Pinpoint the cell where the given text exists, returning its [X, Y] midpoint coordinate. 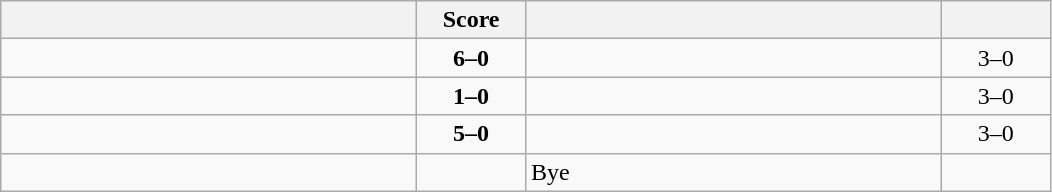
5–0 [472, 134]
Bye [733, 172]
6–0 [472, 58]
1–0 [472, 96]
Score [472, 20]
